Determine the (x, y) coordinate at the center of the cell enclosing the given text.  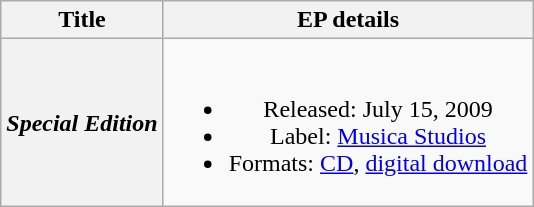
Special Edition (82, 122)
Released: July 15, 2009Label: Musica StudiosFormats: CD, digital download (348, 122)
Title (82, 20)
EP details (348, 20)
